Search for the cell housing the specified text and yield its [X, Y] center coordinate. 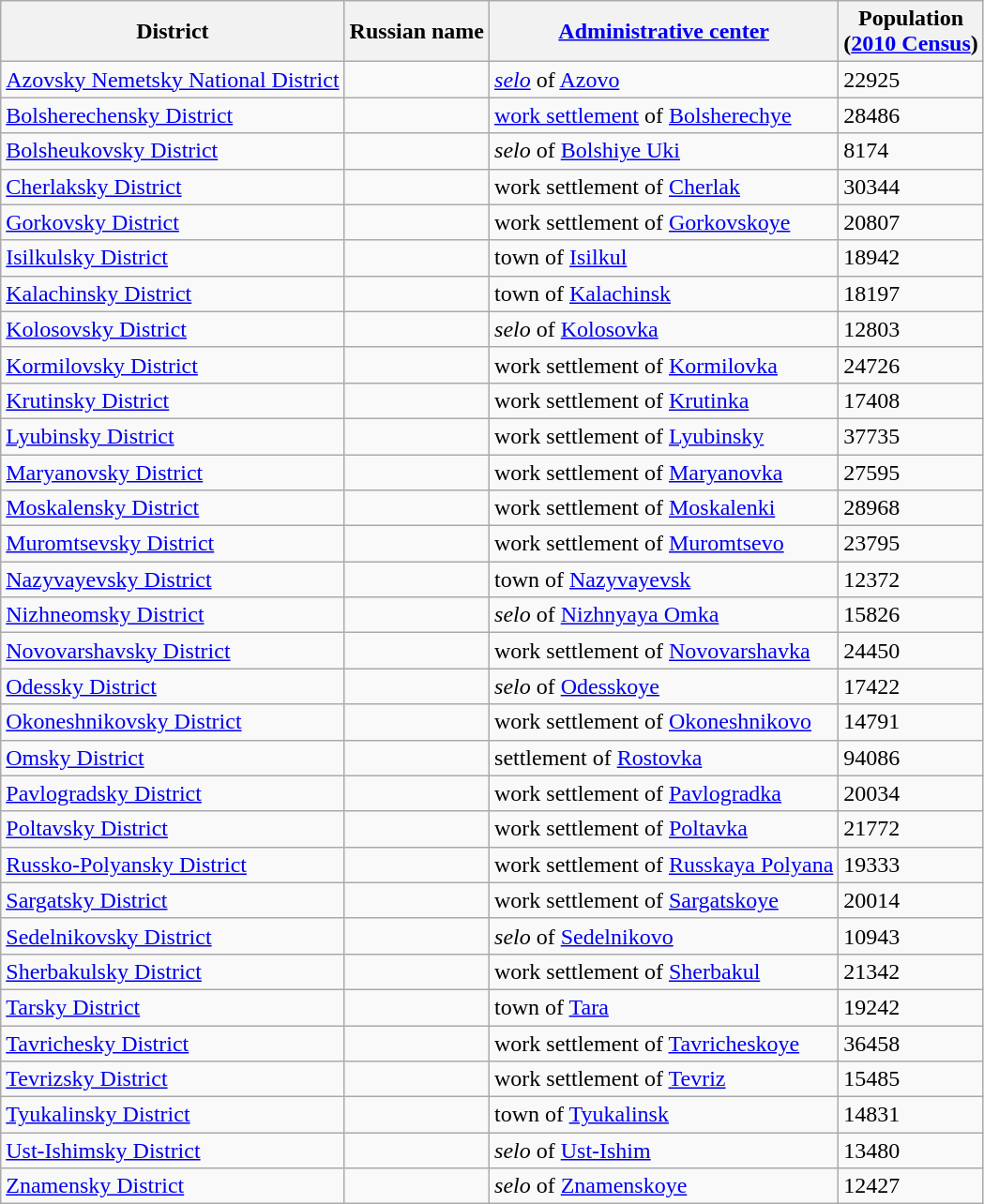
Ust-Ishimsky District [173, 1151]
37735 [911, 436]
Kalachinsky District [173, 293]
Poltavsky District [173, 829]
12372 [911, 579]
23795 [911, 544]
Sherbakulsky District [173, 971]
selo of Odesskoye [664, 686]
Kolosovsky District [173, 329]
work settlement of Cherlak [664, 187]
Tyukalinsky District [173, 1115]
17422 [911, 686]
24726 [911, 365]
8174 [911, 151]
Maryanovsky District [173, 472]
work settlement of Moskalenki [664, 508]
Administrative center [664, 32]
Krutinsky District [173, 400]
Tavrichesky District [173, 1044]
selo of Znamenskoye [664, 1186]
Azovsky Nemetsky National District [173, 80]
Sedelnikovsky District [173, 936]
Bolsherechensky District [173, 115]
town of Tyukalinsk [664, 1115]
work settlement of Bolsherechye [664, 115]
work settlement of Novovarshavka [664, 651]
Nazyvayevsky District [173, 579]
Odessky District [173, 686]
27595 [911, 472]
22925 [911, 80]
work settlement of Tevriz [664, 1079]
17408 [911, 400]
Sargatsky District [173, 900]
town of Isilkul [664, 258]
20807 [911, 222]
Pavlogradsky District [173, 793]
20014 [911, 900]
15826 [911, 615]
selo of Bolshiye Uki [664, 151]
Russian name [416, 32]
Gorkovsky District [173, 222]
town of Tara [664, 1007]
18197 [911, 293]
work settlement of Lyubinsky [664, 436]
work settlement of Maryanovka [664, 472]
work settlement of Russkaya Polyana [664, 865]
Russko-Polyansky District [173, 865]
94086 [911, 758]
work settlement of Pavlogradka [664, 793]
24450 [911, 651]
14831 [911, 1115]
Tevrizsky District [173, 1079]
30344 [911, 187]
selo of Kolosovka [664, 329]
town of Kalachinsk [664, 293]
Isilkulsky District [173, 258]
Okoneshnikovsky District [173, 722]
town of Nazyvayevsk [664, 579]
21342 [911, 971]
28486 [911, 115]
36458 [911, 1044]
selo of Nizhnyaya Omka [664, 615]
settlement of Rostovka [664, 758]
Population(2010 Census) [911, 32]
selo of Ust-Ishim [664, 1151]
selo of Azovo [664, 80]
work settlement of Tavricheskoye [664, 1044]
20034 [911, 793]
14791 [911, 722]
Lyubinsky District [173, 436]
work settlement of Sargatskoye [664, 900]
Omsky District [173, 758]
10943 [911, 936]
work settlement of Sherbakul [664, 971]
Muromtsevsky District [173, 544]
work settlement of Kormilovka [664, 365]
Novovarshavsky District [173, 651]
Kormilovsky District [173, 365]
selo of Sedelnikovo [664, 936]
Bolsheukovsky District [173, 151]
28968 [911, 508]
Nizhneomsky District [173, 615]
Znamensky District [173, 1186]
work settlement of Poltavka [664, 829]
work settlement of Muromtsevo [664, 544]
21772 [911, 829]
19242 [911, 1007]
18942 [911, 258]
District [173, 32]
Cherlaksky District [173, 187]
Tarsky District [173, 1007]
12427 [911, 1186]
13480 [911, 1151]
work settlement of Gorkovskoye [664, 222]
work settlement of Okoneshnikovo [664, 722]
work settlement of Krutinka [664, 400]
19333 [911, 865]
15485 [911, 1079]
12803 [911, 329]
Moskalensky District [173, 508]
